Determine the (x, y) coordinate at the center of the cell enclosing the given text.  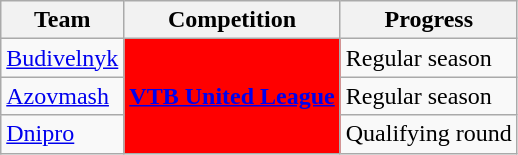
VTB United League (232, 96)
Competition (232, 20)
Progress (428, 20)
Team (62, 20)
Qualifying round (428, 134)
Budivelnyk (62, 58)
Dnipro (62, 134)
Azovmash (62, 96)
